Provide the [x, y] coordinate of the cell's center where the given text is located.  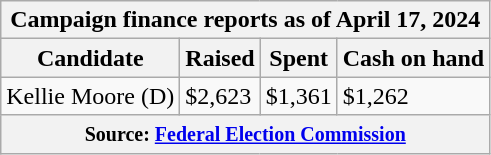
Raised [220, 58]
Spent [298, 58]
Source: Federal Election Commission [246, 134]
Campaign finance reports as of April 17, 2024 [246, 20]
Kellie Moore (D) [90, 96]
$1,262 [413, 96]
Candidate [90, 58]
$2,623 [220, 96]
Cash on hand [413, 58]
$1,361 [298, 96]
